Locate the cell with the specified text and output its [x, y] center coordinate. 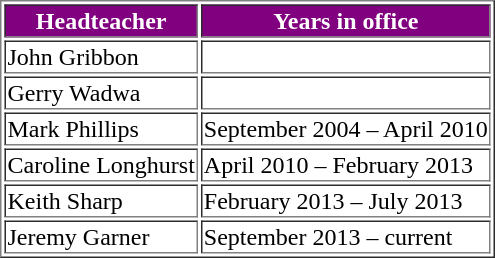
February 2013 – July 2013 [346, 200]
Years in office [346, 20]
Headteacher [100, 20]
Keith Sharp [100, 200]
September 2013 – current [346, 236]
John Gribbon [100, 56]
Gerry Wadwa [100, 92]
Mark Phillips [100, 128]
April 2010 – February 2013 [346, 164]
September 2004 – April 2010 [346, 128]
Caroline Longhurst [100, 164]
Jeremy Garner [100, 236]
